Detect which cell encompasses the target text, then output its (x, y) center coordinate. 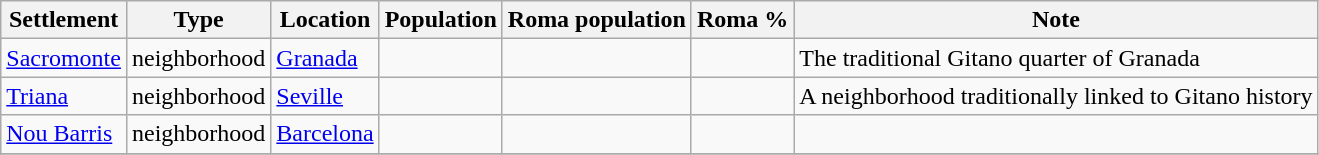
Seville (325, 96)
A neighborhood traditionally linked to Gitano history (1056, 96)
Settlement (64, 20)
Note (1056, 20)
Roma population (596, 20)
Type (198, 20)
Triana (64, 96)
Nou Barris (64, 134)
Sacromonte (64, 58)
Granada (325, 58)
Roma % (742, 20)
Population (440, 20)
Location (325, 20)
The traditional Gitano quarter of Granada (1056, 58)
Barcelona (325, 134)
